For the text-containing cell, return its midpoint in [X, Y] coordinate format. 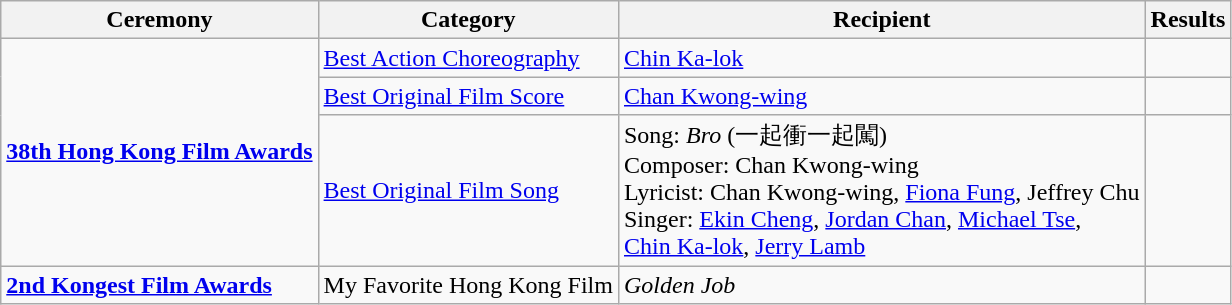
Best Original Film Score [468, 96]
Best Action Choreography [468, 58]
38th Hong Kong Film Awards [160, 152]
My Favorite Hong Kong Film [468, 285]
Results [1188, 20]
Golden Job [882, 285]
2nd Kongest Film Awards [160, 285]
Chin Ka-lok [882, 58]
Recipient [882, 20]
Ceremony [160, 20]
Chan Kwong-wing [882, 96]
Best Original Film Song [468, 190]
Category [468, 20]
